Provide the (X, Y) coordinate of the cell's center where the given text is located.  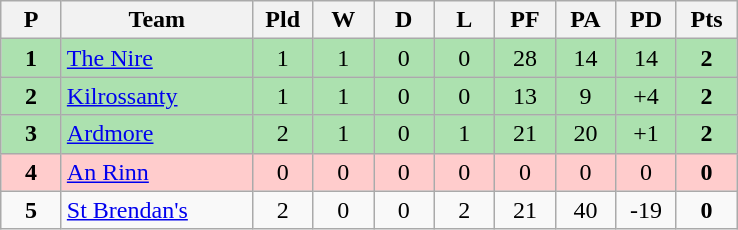
Team (156, 20)
The Nire (156, 58)
W (344, 20)
9 (586, 96)
An Rinn (156, 172)
20 (586, 134)
28 (526, 58)
-19 (646, 210)
PA (586, 20)
13 (526, 96)
Ardmore (156, 134)
PD (646, 20)
3 (32, 134)
Pld (282, 20)
D (404, 20)
PF (526, 20)
St Brendan's (156, 210)
L (464, 20)
4 (32, 172)
40 (586, 210)
+1 (646, 134)
P (32, 20)
5 (32, 210)
+4 (646, 96)
Pts (706, 20)
Kilrossanty (156, 96)
